Locate the cell with the specified text and output its [x, y] center coordinate. 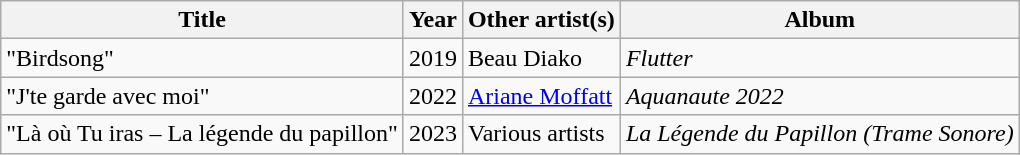
Aquanaute 2022 [820, 96]
La Légende du Papillon (Trame Sonore) [820, 134]
Title [202, 20]
"J'te garde avec moi" [202, 96]
2023 [432, 134]
Various artists [541, 134]
Album [820, 20]
2022 [432, 96]
Flutter [820, 58]
"Là où Tu iras – La légende du papillon" [202, 134]
Year [432, 20]
2019 [432, 58]
"Birdsong" [202, 58]
Beau Diako [541, 58]
Ariane Moffatt [541, 96]
Other artist(s) [541, 20]
